Output the (x, y) coordinate of the center of the cell containing the given text.  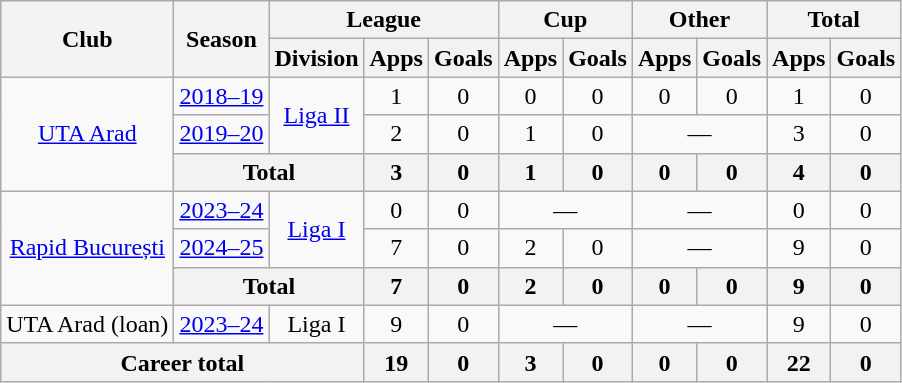
2019–20 (222, 134)
Liga II (316, 115)
Division (316, 58)
Rapid București (88, 248)
4 (799, 172)
2024–25 (222, 248)
2018–19 (222, 96)
Cup (565, 20)
22 (799, 362)
UTA Arad (loan) (88, 324)
League (384, 20)
Career total (182, 362)
19 (396, 362)
Club (88, 39)
UTA Arad (88, 134)
Other (699, 20)
Season (222, 39)
